Detect which cell encompasses the target text, then output its [X, Y] center coordinate. 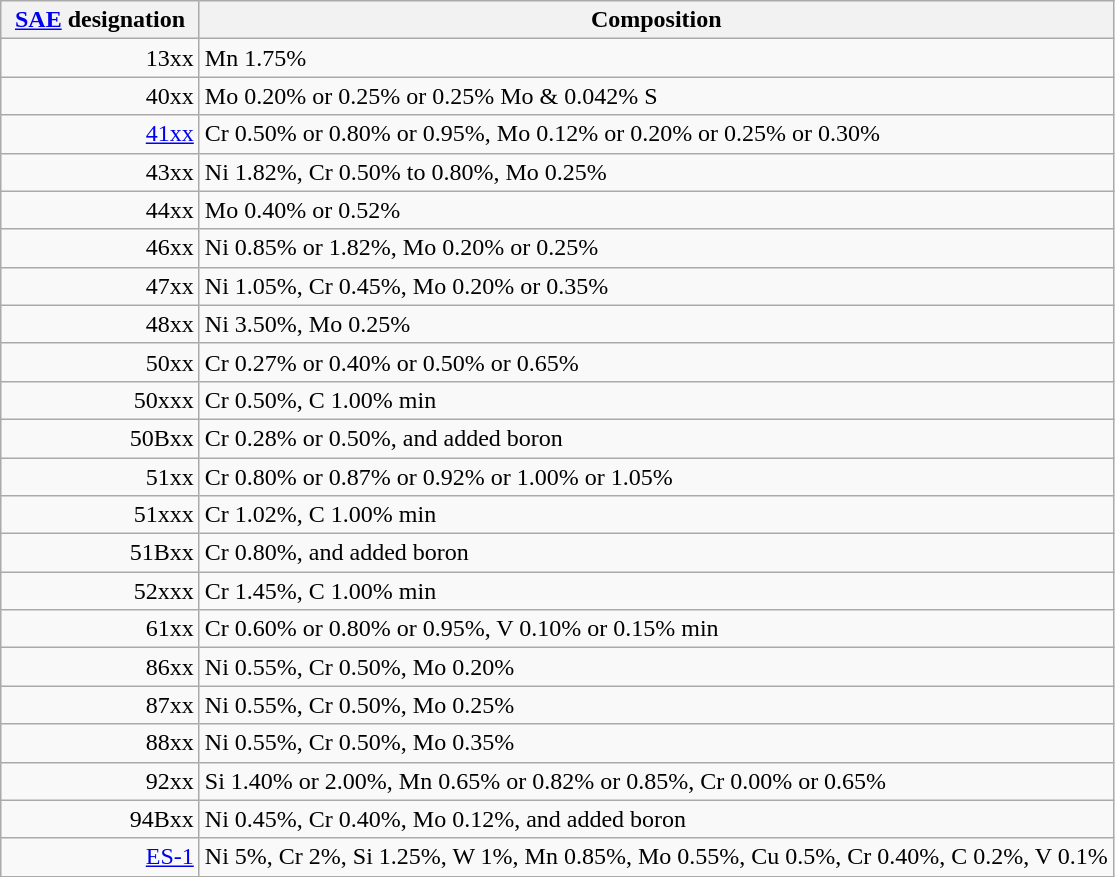
Mo 0.40% or 0.52% [656, 210]
Ni 5%, Cr 2%, Si 1.25%, W 1%, Mn 0.85%, Mo 0.55%, Cu 0.5%, Cr 0.40%, C 0.2%, V 0.1% [656, 857]
43xx [100, 172]
50Bxx [100, 438]
51Bxx [100, 553]
Ni 0.55%, Cr 0.50%, Mo 0.20% [656, 667]
Composition [656, 20]
Cr 0.28% or 0.50%, and added boron [656, 438]
SAE designation [100, 20]
94Bxx [100, 819]
Cr 1.02%, C 1.00% min [656, 515]
92xx [100, 781]
40xx [100, 96]
88xx [100, 743]
Ni 1.05%, Cr 0.45%, Mo 0.20% or 0.35% [656, 286]
51xxx [100, 515]
51xx [100, 477]
Ni 0.55%, Cr 0.50%, Mo 0.25% [656, 705]
61xx [100, 629]
46xx [100, 248]
Ni 0.55%, Cr 0.50%, Mo 0.35% [656, 743]
50xxx [100, 400]
41xx [100, 134]
Mo 0.20% or 0.25% or 0.25% Mo & 0.042% S [656, 96]
50xx [100, 362]
Cr 1.45%, C 1.00% min [656, 591]
ES-1 [100, 857]
48xx [100, 324]
52xxx [100, 591]
Cr 0.50%, C 1.00% min [656, 400]
44xx [100, 210]
Ni 3.50%, Mo 0.25% [656, 324]
Cr 0.80% or 0.87% or 0.92% or 1.00% or 1.05% [656, 477]
47xx [100, 286]
Ni 0.85% or 1.82%, Mo 0.20% or 0.25% [656, 248]
Mn 1.75% [656, 58]
Ni 0.45%, Cr 0.40%, Mo 0.12%, and added boron [656, 819]
13xx [100, 58]
86xx [100, 667]
Ni 1.82%, Cr 0.50% to 0.80%, Mo 0.25% [656, 172]
Cr 0.60% or 0.80% or 0.95%, V 0.10% or 0.15% min [656, 629]
Cr 0.80%, and added boron [656, 553]
Cr 0.27% or 0.40% or 0.50% or 0.65% [656, 362]
Cr 0.50% or 0.80% or 0.95%, Mo 0.12% or 0.20% or 0.25% or 0.30% [656, 134]
87xx [100, 705]
Si 1.40% or 2.00%, Mn 0.65% or 0.82% or 0.85%, Cr 0.00% or 0.65% [656, 781]
